Return the (X, Y) coordinate for the center point of the cell that contains the specified text.  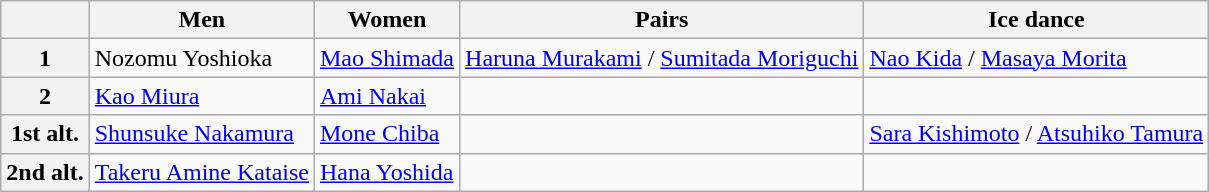
1st alt. (45, 134)
Mone Chiba (386, 134)
Women (386, 20)
Nozomu Yoshioka (202, 58)
Haruna Murakami / Sumitada Moriguchi (662, 58)
Ice dance (1036, 20)
Shunsuke Nakamura (202, 134)
1 (45, 58)
Mao Shimada (386, 58)
Kao Miura (202, 96)
Men (202, 20)
Takeru Amine Kataise (202, 172)
Ami Nakai (386, 96)
2 (45, 96)
Pairs (662, 20)
Nao Kida / Masaya Morita (1036, 58)
Hana Yoshida (386, 172)
Sara Kishimoto / Atsuhiko Tamura (1036, 134)
2nd alt. (45, 172)
